Return the [X, Y] coordinate for the center point of the cell that contains the specified text.  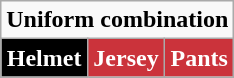
Uniform combination [118, 20]
Pants [200, 58]
Jersey [126, 58]
Helmet [44, 58]
